Search for the cell housing the specified text and yield its [X, Y] center coordinate. 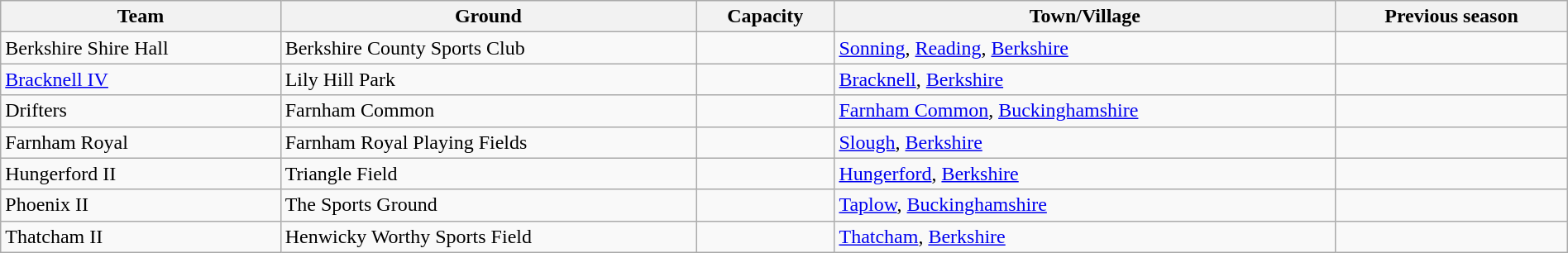
Farnham Royal Playing Fields [488, 142]
Henwicky Worthy Sports Field [488, 236]
Phoenix II [141, 205]
Triangle Field [488, 174]
Hungerford, Berkshire [1085, 174]
Capacity [766, 17]
Berkshire County Sports Club [488, 48]
Thatcham II [141, 236]
Slough, Berkshire [1085, 142]
Hungerford II [141, 174]
Drifters [141, 111]
Previous season [1451, 17]
Berkshire Shire Hall [141, 48]
Farnham Common [488, 111]
Ground [488, 17]
Bracknell IV [141, 79]
Town/Village [1085, 17]
Bracknell, Berkshire [1085, 79]
Taplow, Buckinghamshire [1085, 205]
The Sports Ground [488, 205]
Team [141, 17]
Lily Hill Park [488, 79]
Sonning, Reading, Berkshire [1085, 48]
Farnham Common, Buckinghamshire [1085, 111]
Thatcham, Berkshire [1085, 236]
Farnham Royal [141, 142]
